From the cell containing the given text, extract its center point as (x, y) coordinate. 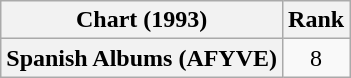
Rank (316, 20)
8 (316, 58)
Spanish Albums (AFYVE) (142, 58)
Chart (1993) (142, 20)
